Output the [x, y] coordinate of the center of the cell containing the given text.  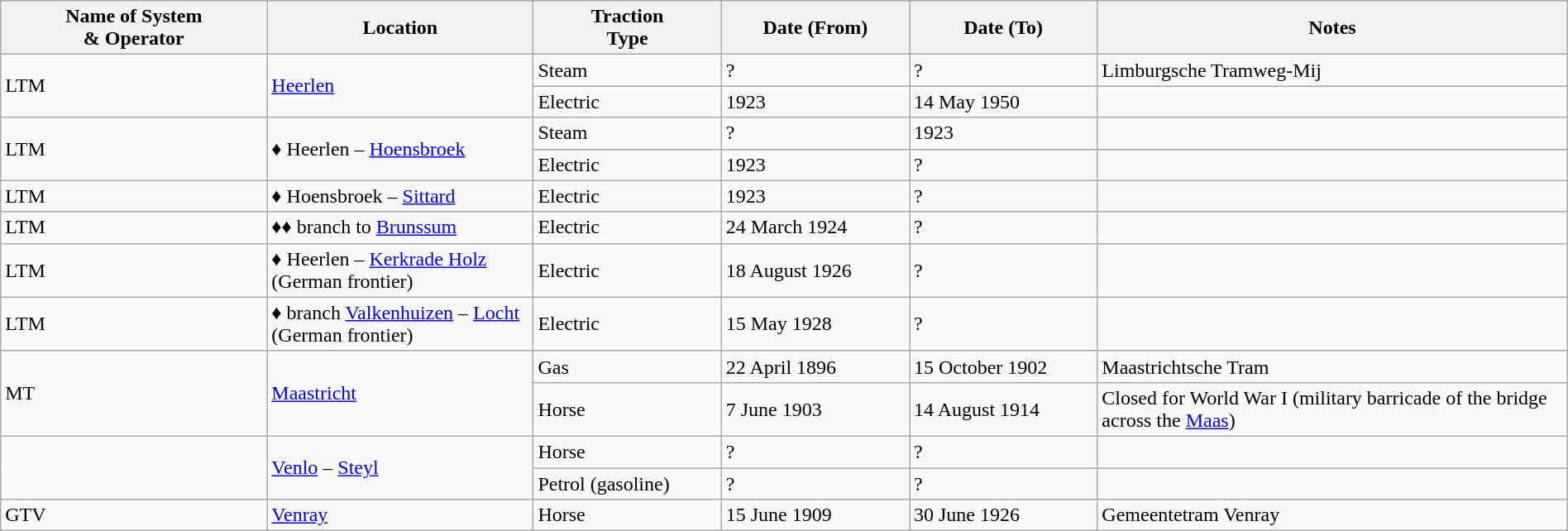
Notes [1332, 28]
14 August 1914 [1004, 409]
Heerlen [400, 86]
Limburgsche Tramweg-Mij [1332, 70]
GTV [134, 515]
♦ branch Valkenhuizen – Locht (German frontier) [400, 324]
Location [400, 28]
Maastrichtsche Tram [1332, 366]
Venray [400, 515]
♦ Hoensbroek – Sittard [400, 196]
Maastricht [400, 394]
7 June 1903 [815, 409]
♦♦ branch to Brunssum [400, 227]
Gemeentetram Venray [1332, 515]
Date (To) [1004, 28]
Date (From) [815, 28]
Name of System& Operator [134, 28]
TractionType [627, 28]
22 April 1896 [815, 366]
24 March 1924 [815, 227]
15 October 1902 [1004, 366]
15 June 1909 [815, 515]
Venlo – Steyl [400, 467]
MT [134, 394]
14 May 1950 [1004, 102]
Petrol (gasoline) [627, 484]
♦ Heerlen – Kerkrade Holz (German frontier) [400, 270]
Gas [627, 366]
30 June 1926 [1004, 515]
15 May 1928 [815, 324]
18 August 1926 [815, 270]
Closed for World War I (military barricade of the bridge across the Maas) [1332, 409]
♦ Heerlen – Hoensbroek [400, 149]
